Return (X, Y) of the center of cell containing provided text 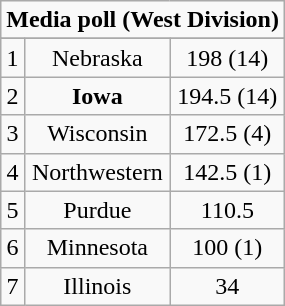
Purdue (97, 210)
3 (13, 134)
172.5 (4) (227, 134)
110.5 (227, 210)
194.5 (14) (227, 96)
Nebraska (97, 58)
Northwestern (97, 172)
198 (14) (227, 58)
Wisconsin (97, 134)
6 (13, 248)
5 (13, 210)
1 (13, 58)
100 (1) (227, 248)
34 (227, 286)
Iowa (97, 96)
Minnesota (97, 248)
Media poll (West Division) (143, 20)
Illinois (97, 286)
7 (13, 286)
142.5 (1) (227, 172)
4 (13, 172)
2 (13, 96)
